Locate the cell with the specified text and output its (X, Y) center coordinate. 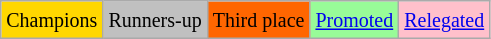
Relegated (444, 20)
Runners-up (155, 20)
Third place (258, 20)
Promoted (354, 20)
Champions (52, 20)
